Pinpoint the cell where the given text exists, returning its (X, Y) midpoint coordinate. 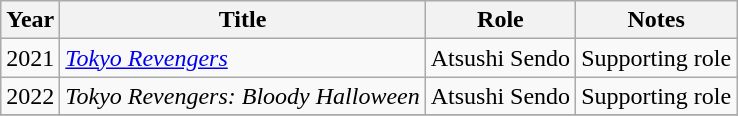
Tokyo Revengers (242, 58)
Tokyo Revengers: Bloody Halloween (242, 96)
Role (500, 20)
Title (242, 20)
Year (30, 20)
2021 (30, 58)
2022 (30, 96)
Notes (656, 20)
